Provide the [x, y] coordinate of the cell's center where the given text is located.  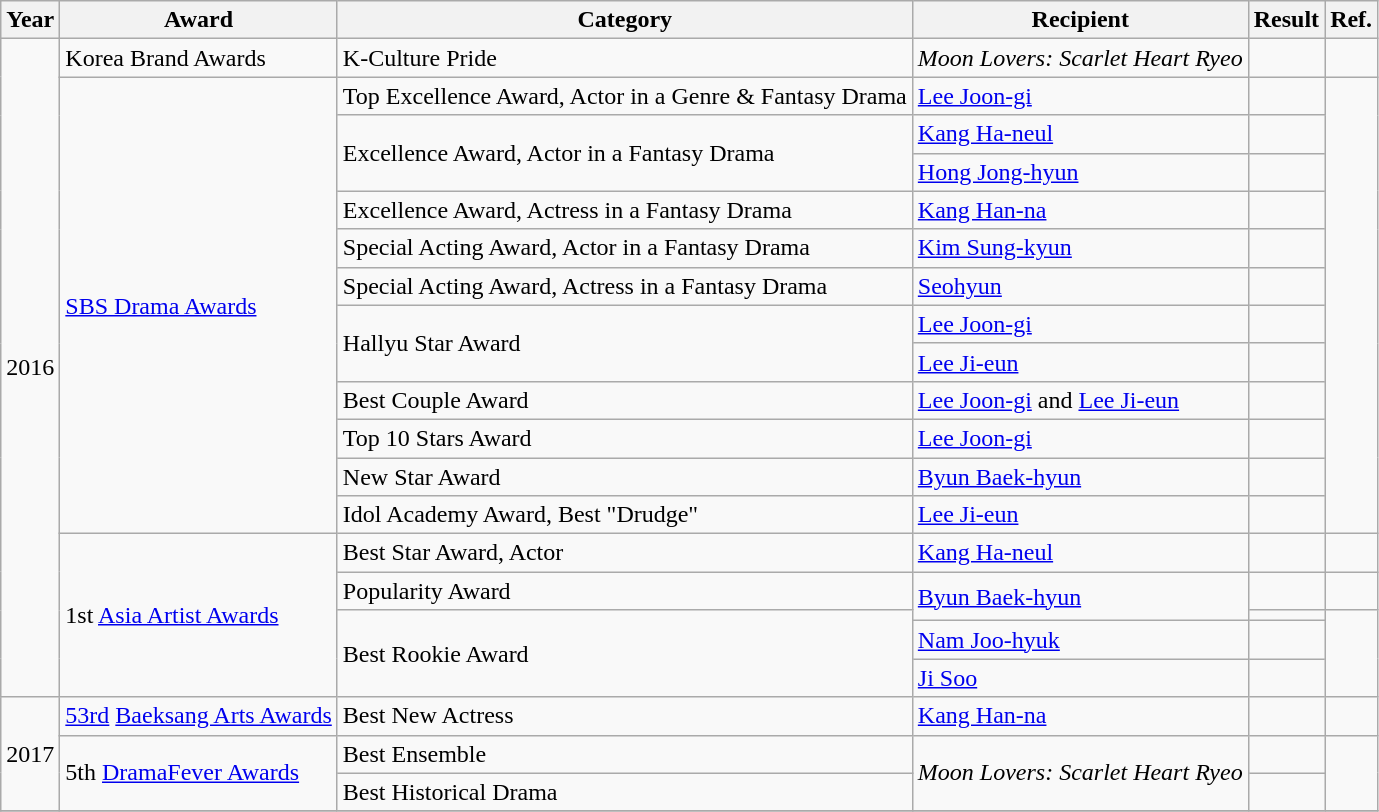
SBS Drama Awards [199, 306]
Category [624, 20]
Best Star Award, Actor [624, 553]
Recipient [1080, 20]
Best New Actress [624, 716]
Seohyun [1080, 286]
Special Acting Award, Actor in a Fantasy Drama [624, 248]
K-Culture Pride [624, 58]
Best Rookie Award [624, 654]
Best Historical Drama [624, 792]
New Star Award [624, 477]
Hong Jong-hyun [1080, 172]
Idol Academy Award, Best "Drudge" [624, 515]
1st Asia Artist Awards [199, 616]
Korea Brand Awards [199, 58]
Hallyu Star Award [624, 343]
Popularity Award [624, 591]
Ji Soo [1080, 678]
Ref. [1352, 20]
Result [1286, 20]
Top Excellence Award, Actor in a Genre & Fantasy Drama [624, 96]
Special Acting Award, Actress in a Fantasy Drama [624, 286]
Excellence Award, Actor in a Fantasy Drama [624, 153]
Excellence Award, Actress in a Fantasy Drama [624, 210]
5th DramaFever Awards [199, 773]
Best Couple Award [624, 400]
Lee Joon-gi and Lee Ji-eun [1080, 400]
Nam Joo-hyuk [1080, 640]
53rd Baeksang Arts Awards [199, 716]
2016 [30, 368]
Year [30, 20]
2017 [30, 754]
Best Ensemble [624, 754]
Kim Sung-kyun [1080, 248]
Award [199, 20]
Top 10 Stars Award [624, 438]
